Return [x, y] of the center of cell containing provided text 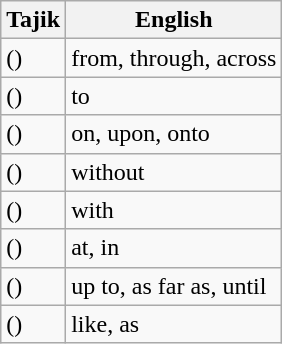
from, through, across [174, 58]
like, as [174, 324]
with [174, 210]
without [174, 172]
Tajik [34, 20]
English [174, 20]
up to, as far as, until [174, 286]
on, upon, onto [174, 134]
at, in [174, 248]
to [174, 96]
